Search for the cell housing the specified text and yield its (X, Y) center coordinate. 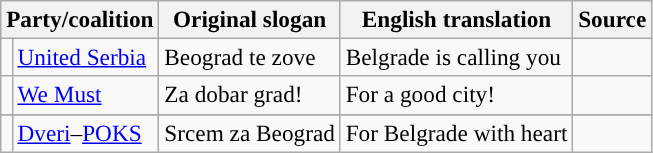
English translation (456, 19)
Srcem za Beograd (250, 133)
Za dobar grad! (250, 95)
Party/coalition (80, 19)
For Belgrade with heart (456, 133)
Belgrade is calling you (456, 57)
Original slogan (250, 19)
Dveri–POKS (86, 133)
We Must (86, 95)
United Serbia (86, 57)
Source (612, 19)
For a good city! (456, 95)
Beograd te zove (250, 57)
